For the text-containing cell, return its midpoint in (X, Y) coordinate format. 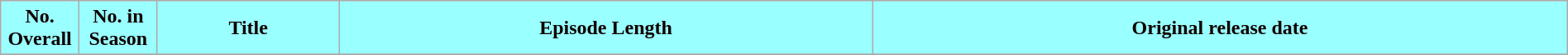
Original release date (1220, 28)
No. in Season (117, 28)
Title (248, 28)
No. Overall (40, 28)
Episode Length (605, 28)
